Return the [x, y] coordinate for the center point of the cell that contains the specified text.  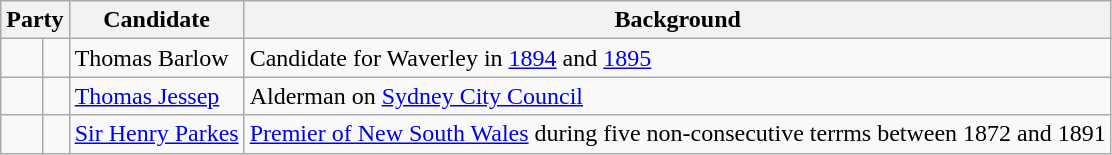
Thomas Jessep [156, 96]
Candidate [156, 20]
Alderman on Sydney City Council [678, 96]
Thomas Barlow [156, 58]
Sir Henry Parkes [156, 134]
Premier of New South Wales during five non-consecutive terrms between 1872 and 1891 [678, 134]
Party [35, 20]
Candidate for Waverley in 1894 and 1895 [678, 58]
Background [678, 20]
